Provide the [X, Y] coordinate of the cell's center where the given text is located.  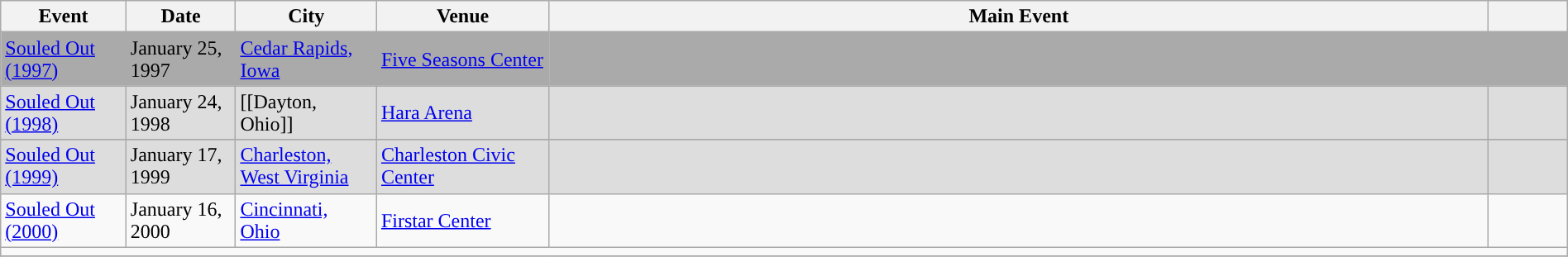
Firstar Center [462, 220]
Souled Out (1997) [64, 59]
January 25, 1997 [180, 59]
Five Seasons Center [462, 59]
City [306, 17]
Charleston Civic Center [462, 167]
Cincinnati, Ohio [306, 220]
Hara Arena [462, 112]
Event [64, 17]
January 17, 1999 [180, 167]
[[Dayton, Ohio]] [306, 112]
January 16, 2000 [180, 220]
Souled Out (2000) [64, 220]
Charleston, West Virginia [306, 167]
Venue [462, 17]
Souled Out (1998) [64, 112]
January 24, 1998 [180, 112]
Date [180, 17]
Cedar Rapids, Iowa [306, 59]
Souled Out (1999) [64, 167]
Main Event [1019, 17]
